For the text-containing cell, return its midpoint in [x, y] coordinate format. 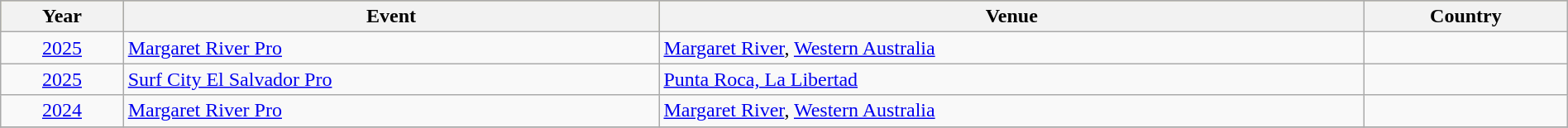
Surf City El Salvador Pro [391, 79]
Event [391, 17]
Punta Roca, La Libertad [1012, 79]
Country [1466, 17]
Venue [1012, 17]
2024 [62, 111]
Year [62, 17]
